Find where the given text appears and provide that cell's center as (X, Y) coordinate. 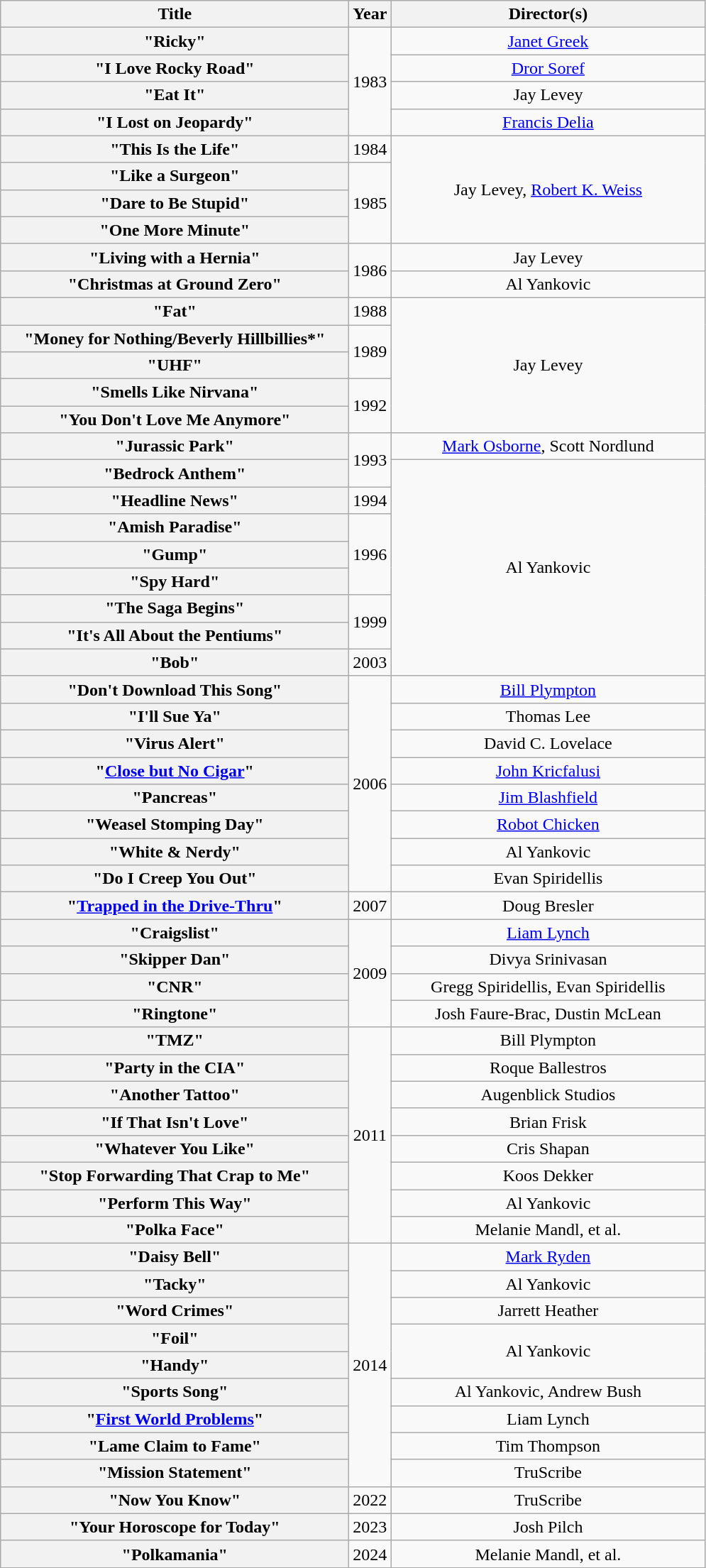
"Tacky" (175, 1284)
2023 (370, 1527)
"Jurassic Park" (175, 446)
"If That Isn't Love" (175, 1122)
Jarrett Heather (548, 1311)
Jay Levey, Robert K. Weiss (548, 190)
"Foil" (175, 1338)
"Daisy Bell" (175, 1257)
"CNR" (175, 987)
"Whatever You Like" (175, 1148)
2007 (370, 906)
"Polkamania" (175, 1554)
"Handy" (175, 1365)
Evan Spiridellis (548, 879)
"This Is the Life" (175, 149)
"First World Problems" (175, 1419)
"I'll Sue Ya" (175, 716)
John Kricfalusi (548, 770)
"Living with a Hernia" (175, 257)
Jim Blashfield (548, 798)
1989 (370, 352)
1986 (370, 270)
2011 (370, 1135)
"Ricky" (175, 41)
2003 (370, 662)
Al Yankovic, Andrew Bush (548, 1392)
"One More Minute" (175, 230)
"Smells Like Nirvana" (175, 393)
"Ringtone" (175, 1014)
"Stop Forwarding That Crap to Me" (175, 1175)
"The Saga Begins" (175, 608)
"Pancreas" (175, 798)
1993 (370, 460)
Doug Bresler (548, 906)
"Dare to Be Stupid" (175, 203)
"Weasel Stomping Day" (175, 825)
2006 (370, 784)
"Gump" (175, 554)
Year (370, 14)
"Another Tattoo" (175, 1095)
Janet Greek (548, 41)
2014 (370, 1366)
"Close but No Cigar" (175, 770)
"UHF" (175, 366)
"Craigslist" (175, 933)
Brian Frisk (548, 1122)
"Christmas at Ground Zero" (175, 284)
Roque Ballestros (548, 1068)
"Skipper Dan" (175, 960)
David C. Lovelace (548, 743)
2009 (370, 973)
Thomas Lee (548, 716)
"TMZ" (175, 1041)
"I Lost on Jeopardy" (175, 122)
"Mission Statement" (175, 1473)
2024 (370, 1554)
"Trapped in the Drive-Thru" (175, 906)
1988 (370, 311)
"Bedrock Anthem" (175, 473)
Title (175, 14)
"White & Nerdy" (175, 852)
Gregg Spiridellis, Evan Spiridellis (548, 987)
"Do I Creep You Out" (175, 879)
"Eat It" (175, 95)
"Sports Song" (175, 1392)
"Polka Face" (175, 1230)
1992 (370, 406)
"Spy Hard" (175, 581)
Director(s) (548, 14)
Tim Thompson (548, 1446)
"Perform This Way" (175, 1203)
Koos Dekker (548, 1175)
Augenblick Studios (548, 1095)
1994 (370, 500)
Dror Soref (548, 68)
1983 (370, 82)
"It's All About the Pentiums" (175, 635)
"Now You Know" (175, 1500)
"Virus Alert" (175, 743)
Josh Pilch (548, 1527)
"Word Crimes" (175, 1311)
"Don't Download This Song" (175, 689)
"I Love Rocky Road" (175, 68)
Mark Ryden (548, 1257)
Cris Shapan (548, 1148)
"Bob" (175, 662)
Francis Delia (548, 122)
"You Don't Love Me Anymore" (175, 420)
Divya Srinivasan (548, 960)
"Fat" (175, 311)
"Like a Surgeon" (175, 176)
"Your Horoscope for Today" (175, 1527)
Josh Faure-Brac, Dustin McLean (548, 1014)
2022 (370, 1500)
1999 (370, 622)
"Headline News" (175, 500)
"Amish Paradise" (175, 527)
1996 (370, 554)
1984 (370, 149)
1985 (370, 203)
"Lame Claim to Fame" (175, 1446)
"Party in the CIA" (175, 1068)
"Money for Nothing/Beverly Hillbillies*" (175, 339)
Mark Osborne, Scott Nordlund (548, 446)
Robot Chicken (548, 825)
